From the cell containing the given text, extract its center point as (X, Y) coordinate. 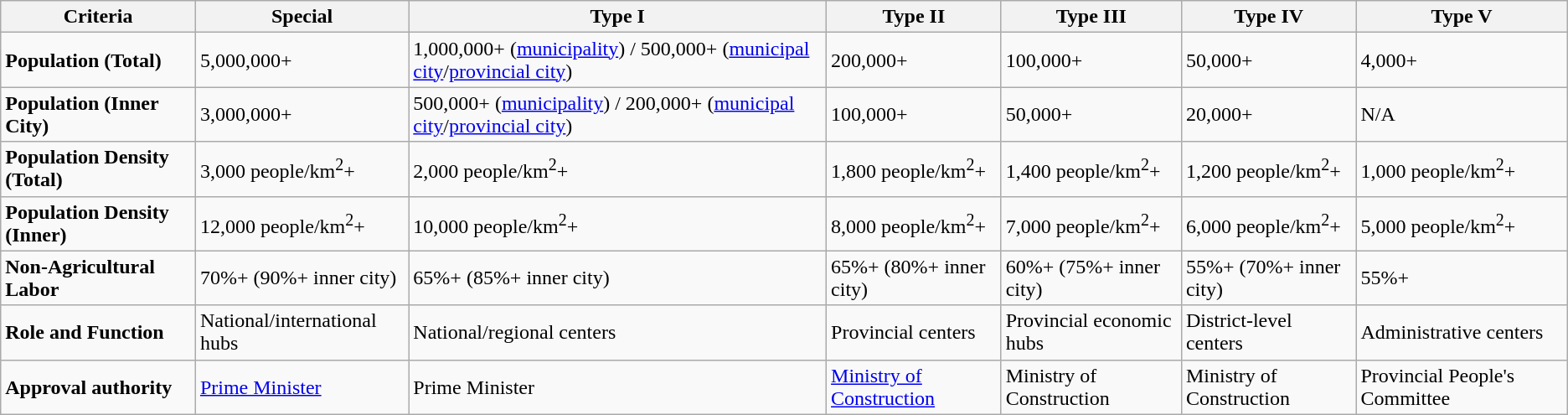
5,000 people/km2+ (1462, 223)
10,000 people/km2+ (618, 223)
Population (Inner City) (99, 114)
Type IV (1268, 17)
Special (302, 17)
Administrative centers (1462, 332)
65%+ (80%+ inner city) (915, 278)
4,000+ (1462, 60)
Type II (915, 17)
Non-Agricultural Labor (99, 278)
20,000+ (1268, 114)
60%+ (75%+ inner city) (1091, 278)
1,000 people/km2+ (1462, 169)
Type V (1462, 17)
3,000,000+ (302, 114)
6,000 people/km2+ (1268, 223)
Population Density (Inner) (99, 223)
70%+ (90%+ inner city) (302, 278)
Type I (618, 17)
Type III (1091, 17)
Criteria (99, 17)
200,000+ (915, 60)
65%+ (85%+ inner city) (618, 278)
Provincial People's Committee (1462, 387)
Approval authority (99, 387)
National/regional centers (618, 332)
500,000+ (municipality) / 200,000+ (municipal city/provincial city) (618, 114)
1,200 people/km2+ (1268, 169)
Role and Function (99, 332)
N/A (1462, 114)
3,000 people/km2+ (302, 169)
2,000 people/km2+ (618, 169)
1,400 people/km2+ (1091, 169)
1,800 people/km2+ (915, 169)
55%+ (70%+ inner city) (1268, 278)
5,000,000+ (302, 60)
Population Density (Total) (99, 169)
Provincial economic hubs (1091, 332)
District-level centers (1268, 332)
Provincial centers (915, 332)
Population (Total) (99, 60)
12,000 people/km2+ (302, 223)
National/international hubs (302, 332)
8,000 people/km2+ (915, 223)
55%+ (1462, 278)
7,000 people/km2+ (1091, 223)
1,000,000+ (municipality) / 500,000+ (municipal city/provincial city) (618, 60)
